For the text-containing cell, return its midpoint in (x, y) coordinate format. 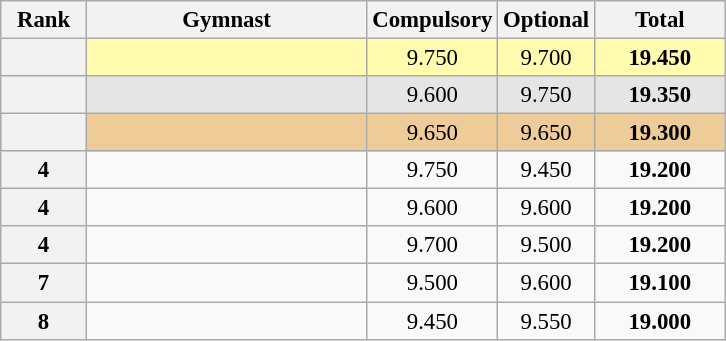
8 (44, 321)
Gymnast (226, 20)
19.350 (660, 95)
19.000 (660, 321)
Optional (546, 20)
19.100 (660, 283)
Compulsory (432, 20)
Total (660, 20)
Rank (44, 20)
19.300 (660, 133)
19.450 (660, 58)
7 (44, 283)
9.550 (546, 321)
